Find where the given text appears and provide that cell's center as [x, y] coordinate. 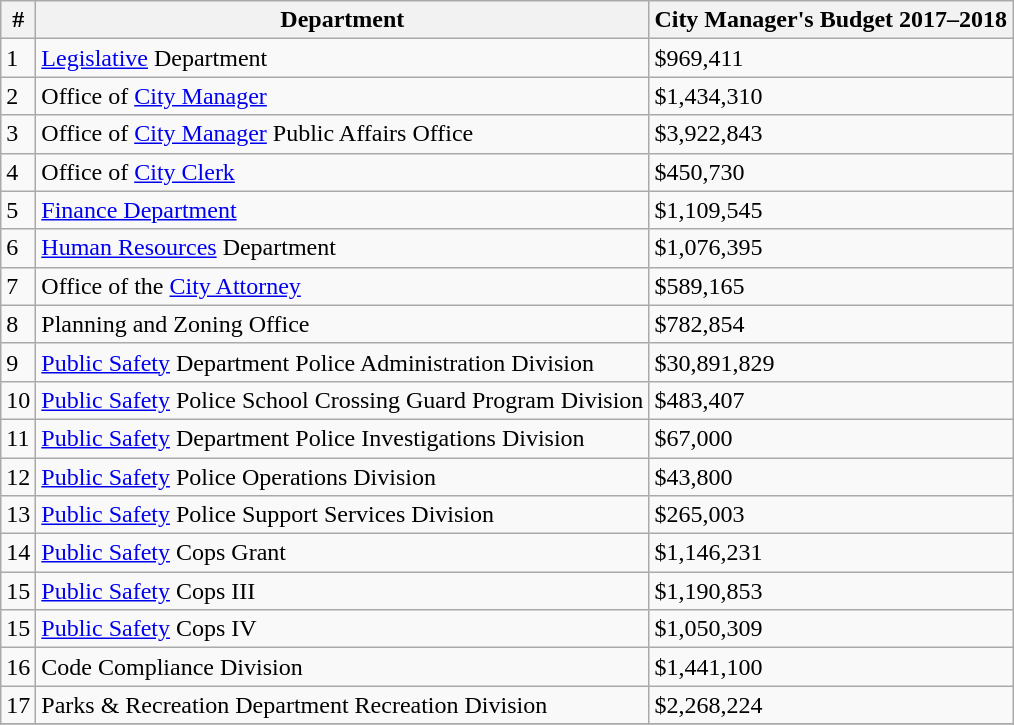
5 [18, 210]
# [18, 20]
8 [18, 324]
$67,000 [831, 438]
Legislative Department [342, 58]
2 [18, 96]
7 [18, 286]
$265,003 [831, 515]
$1,146,231 [831, 553]
$30,891,829 [831, 362]
Public Safety Cops III [342, 591]
Public Safety Cops Grant [342, 553]
Public Safety Department Police Administration Division [342, 362]
Office of City Manager Public Affairs Office [342, 134]
13 [18, 515]
11 [18, 438]
$1,434,310 [831, 96]
6 [18, 248]
16 [18, 667]
3 [18, 134]
Public Safety Police School Crossing Guard Program Division [342, 400]
12 [18, 477]
Code Compliance Division [342, 667]
$1,076,395 [831, 248]
$483,407 [831, 400]
Department [342, 20]
10 [18, 400]
$1,050,309 [831, 629]
17 [18, 705]
$1,190,853 [831, 591]
$969,411 [831, 58]
City Manager's Budget 2017–2018 [831, 20]
1 [18, 58]
14 [18, 553]
Parks & Recreation Department Recreation Division [342, 705]
$450,730 [831, 172]
$43,800 [831, 477]
$2,268,224 [831, 705]
Public Safety Police Support Services Division [342, 515]
Finance Department [342, 210]
9 [18, 362]
Public Safety Department Police Investigations Division [342, 438]
Public Safety Police Operations Division [342, 477]
Public Safety Cops IV [342, 629]
Office of the City Attorney [342, 286]
Office of City Manager [342, 96]
Office of City Clerk [342, 172]
4 [18, 172]
$589,165 [831, 286]
$1,109,545 [831, 210]
Human Resources Department [342, 248]
$3,922,843 [831, 134]
$782,854 [831, 324]
$1,441,100 [831, 667]
Planning and Zoning Office [342, 324]
